Identify which cell holds the provided text, then report its (X, Y) central coordinate. 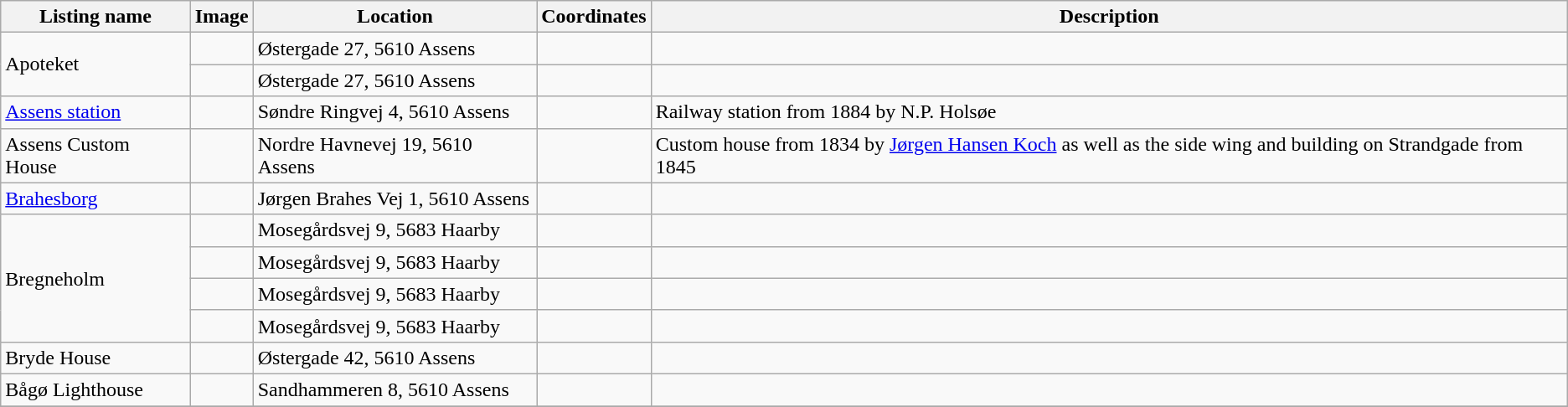
Jørgen Brahes Vej 1, 5610 Assens (395, 198)
Assens Custom House (95, 156)
Sandhammeren 8, 5610 Assens (395, 389)
Søndre Ringvej 4, 5610 Assens (395, 112)
Brahesborg (95, 198)
Bryde House (95, 358)
Custom house from 1834 by Jørgen Hansen Koch as well as the side wing and building on Strandgade from 1845 (1109, 156)
Assens station (95, 112)
Railway station from 1884 by N.P. Holsøe (1109, 112)
Coordinates (594, 17)
Description (1109, 17)
Østergade 42, 5610 Assens (395, 358)
Nordre Havnevej 19, 5610 Assens (395, 156)
Location (395, 17)
Bågø Lighthouse (95, 389)
Apoteket (95, 64)
Listing name (95, 17)
Bregneholm (95, 278)
Image (221, 17)
